Locate the cell with the specified text and output its (x, y) center coordinate. 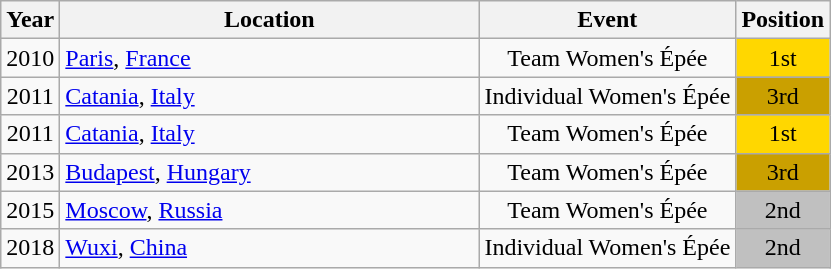
2010 (30, 58)
2015 (30, 210)
Wuxi, China (270, 248)
Position (783, 20)
2013 (30, 172)
Location (270, 20)
Paris, France (270, 58)
Moscow, Russia (270, 210)
Year (30, 20)
Event (608, 20)
Budapest, Hungary (270, 172)
2018 (30, 248)
